Identify which cell holds the provided text, then report its (X, Y) central coordinate. 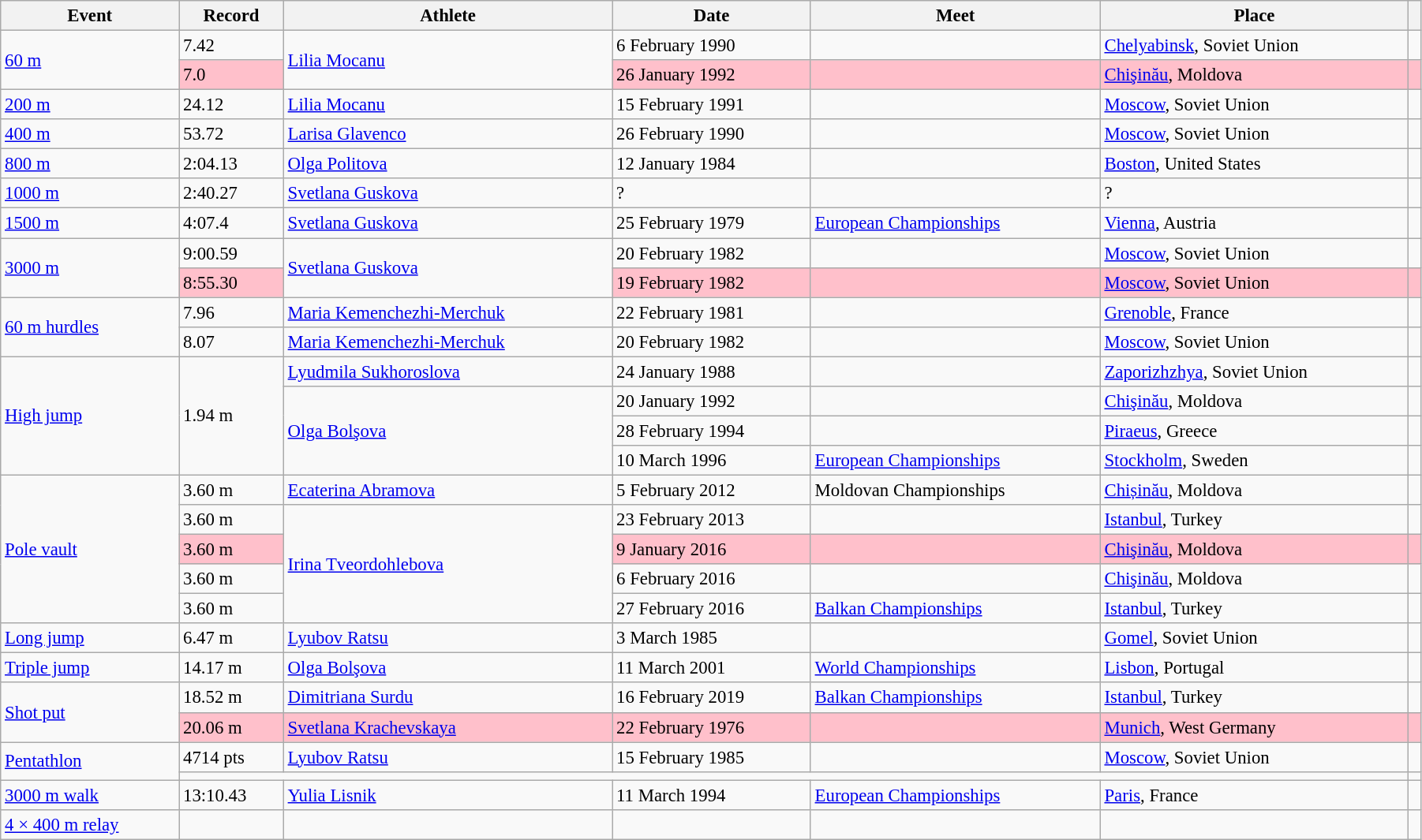
9 January 2016 (712, 550)
1000 m (90, 193)
Triple jump (90, 668)
Event (90, 16)
23 February 2013 (712, 520)
26 January 1992 (712, 75)
4 × 400 m relay (90, 825)
Dimitriana Surdu (447, 698)
19 February 1982 (712, 282)
6.47 m (232, 638)
Stockholm, Sweden (1255, 461)
6 February 2016 (712, 579)
Vienna, Austria (1255, 223)
Lyudmila Sukhoroslova (447, 371)
200 m (90, 105)
14.17 m (232, 668)
27 February 2016 (712, 609)
Athlete (447, 16)
13:10.43 (232, 795)
Zaporizhzhya, Soviet Union (1255, 371)
15 February 1991 (712, 105)
1500 m (90, 223)
400 m (90, 134)
53.72 (232, 134)
3000 m (90, 268)
Yulia Lisnik (447, 795)
800 m (90, 164)
4:07.4 (232, 223)
2:40.27 (232, 193)
Place (1255, 16)
Paris, France (1255, 795)
11 March 2001 (712, 668)
Irina Tveordohlebova (447, 564)
9:00.59 (232, 253)
3000 m walk (90, 795)
Svetlana Krachevskaya (447, 727)
15 February 1985 (712, 757)
16 February 2019 (712, 698)
22 February 1981 (712, 312)
18.52 m (232, 698)
8.07 (232, 342)
12 January 1984 (712, 164)
2:04.13 (232, 164)
22 February 1976 (712, 727)
Meet (955, 16)
4714 pts (232, 757)
Date (712, 16)
World Championships (955, 668)
Record (232, 16)
Shot put (90, 713)
24 January 1988 (712, 371)
24.12 (232, 105)
High jump (90, 416)
25 February 1979 (712, 223)
Gomel, Soviet Union (1255, 638)
Ecaterina Abramova (447, 490)
Larisa Glavenco (447, 134)
28 February 1994 (712, 431)
Pentathlon (90, 761)
Chelyabinsk, Soviet Union (1255, 46)
60 m hurdles (90, 327)
20 January 1992 (712, 401)
20.06 m (232, 727)
5 February 2012 (712, 490)
1.94 m (232, 416)
3 March 1985 (712, 638)
10 March 1996 (712, 461)
Moldovan Championships (955, 490)
11 March 1994 (712, 795)
Munich, West Germany (1255, 727)
Piraeus, Greece (1255, 431)
6 February 1990 (712, 46)
8:55.30 (232, 282)
60 m (90, 60)
Chișinău, Moldova (1255, 490)
Long jump (90, 638)
Grenoble, France (1255, 312)
7.96 (232, 312)
Lisbon, Portugal (1255, 668)
26 February 1990 (712, 134)
Boston, United States (1255, 164)
7.0 (232, 75)
Pole vault (90, 549)
7.42 (232, 46)
Olga Politova (447, 164)
